Scan for the cell matching the given text and deliver its [x, y] coordinate at center. 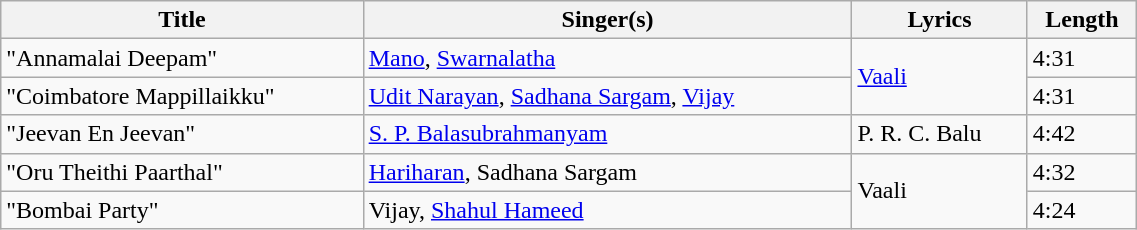
Singer(s) [608, 20]
Hariharan, Sadhana Sargam [608, 172]
"Oru Theithi Paarthal" [182, 172]
"Jeevan En Jeevan" [182, 134]
4:32 [1082, 172]
4:42 [1082, 134]
Udit Narayan, Sadhana Sargam, Vijay [608, 96]
"Bombai Party" [182, 210]
Mano, Swarnalatha [608, 58]
"Annamalai Deepam" [182, 58]
Vijay, Shahul Hameed [608, 210]
S. P. Balasubrahmanyam [608, 134]
P. R. C. Balu [940, 134]
Length [1082, 20]
"Coimbatore Mappillaikku" [182, 96]
Title [182, 20]
4:24 [1082, 210]
Lyrics [940, 20]
